From the cell containing the given text, extract its center point as (x, y) coordinate. 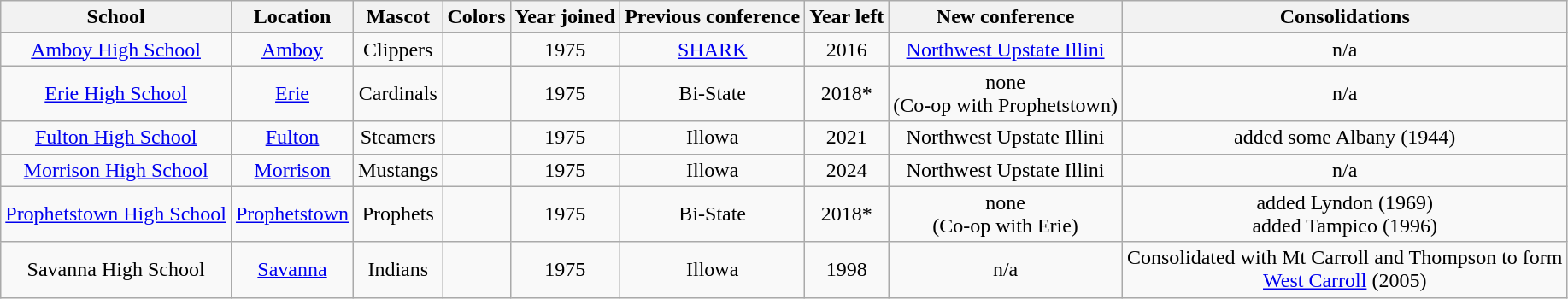
SHARK (713, 50)
2016 (847, 50)
Amboy High School (116, 50)
New conference (1006, 17)
Prophetstown High School (116, 214)
Prophetstown (292, 214)
Steamers (398, 138)
2021 (847, 138)
Erie (292, 94)
Cardinals (398, 94)
1998 (847, 270)
Clippers (398, 50)
Indians (398, 270)
School (116, 17)
Erie High School (116, 94)
Consolidations (1345, 17)
Mustangs (398, 170)
Prophets (398, 214)
Morrison High School (116, 170)
Year joined (566, 17)
Savanna High School (116, 270)
Colors (477, 17)
2024 (847, 170)
Amboy (292, 50)
none(Co-op with Prophetstown) (1006, 94)
Fulton High School (116, 138)
none(Co-op with Erie) (1006, 214)
Fulton (292, 138)
Year left (847, 17)
Morrison (292, 170)
Consolidated with Mt Carroll and Thompson to formWest Carroll (2005) (1345, 270)
added Lyndon (1969)added Tampico (1996) (1345, 214)
Mascot (398, 17)
Location (292, 17)
Previous conference (713, 17)
Savanna (292, 270)
added some Albany (1944) (1345, 138)
